From the cell containing the given text, extract its center point as [x, y] coordinate. 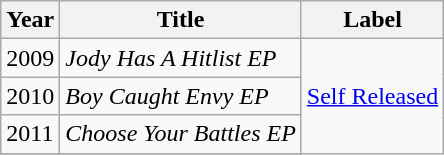
Year [30, 20]
Choose Your Battles EP [181, 134]
Boy Caught Envy EP [181, 96]
2009 [30, 58]
Title [181, 20]
2011 [30, 134]
Jody Has A Hitlist EP [181, 58]
Label [372, 20]
Self Released [372, 96]
2010 [30, 96]
